Extract the [X, Y] coordinate from the center of the cell holding the provided text.  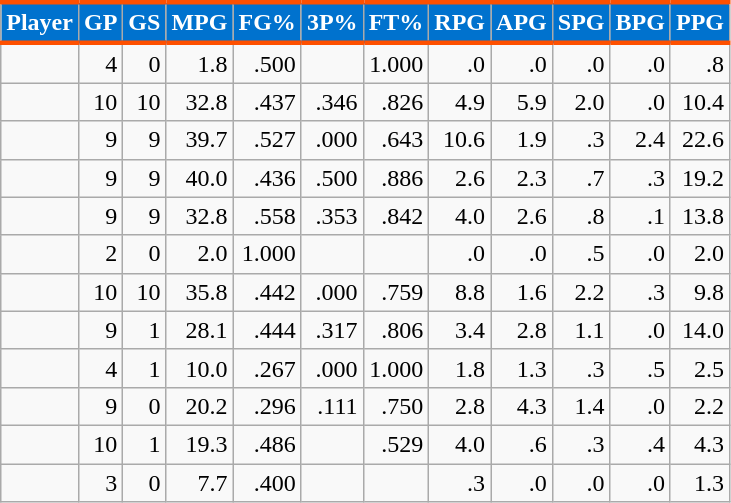
.643 [396, 140]
1.6 [522, 292]
35.8 [200, 292]
.842 [396, 216]
5.9 [522, 102]
2.5 [700, 368]
1.4 [581, 406]
7.7 [200, 483]
13.8 [700, 216]
.437 [267, 102]
.759 [396, 292]
RPG [460, 22]
.826 [396, 102]
FT% [396, 22]
.486 [267, 444]
19.3 [200, 444]
.296 [267, 406]
.806 [396, 330]
SPG [581, 22]
2.4 [640, 140]
3.4 [460, 330]
.886 [396, 178]
.1 [640, 216]
1.9 [522, 140]
20.2 [200, 406]
.400 [267, 483]
39.7 [200, 140]
GP [100, 22]
.4 [640, 444]
4.9 [460, 102]
.444 [267, 330]
2 [100, 254]
14.0 [700, 330]
.317 [332, 330]
FG% [267, 22]
.558 [267, 216]
1.1 [581, 330]
BPG [640, 22]
9.8 [700, 292]
22.6 [700, 140]
8.8 [460, 292]
3P% [332, 22]
.111 [332, 406]
.436 [267, 178]
MPG [200, 22]
.267 [267, 368]
Player [40, 22]
.442 [267, 292]
.529 [396, 444]
.750 [396, 406]
PPG [700, 22]
.7 [581, 178]
.346 [332, 102]
28.1 [200, 330]
10.0 [200, 368]
3 [100, 483]
.6 [522, 444]
19.2 [700, 178]
.353 [332, 216]
.527 [267, 140]
40.0 [200, 178]
2.3 [522, 178]
10.6 [460, 140]
APG [522, 22]
10.4 [700, 102]
GS [144, 22]
